Scan for the cell matching the given text and deliver its (x, y) coordinate at center. 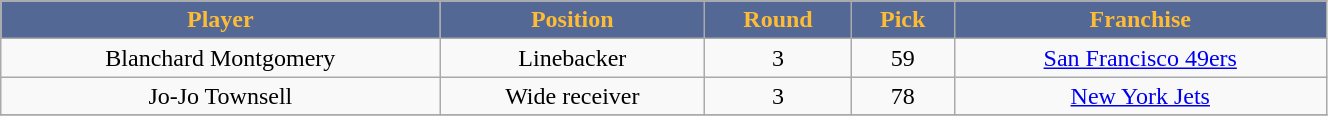
Player (220, 20)
Jo-Jo Townsell (220, 96)
78 (902, 96)
Round (778, 20)
Franchise (1140, 20)
Pick (902, 20)
Position (572, 20)
Wide receiver (572, 96)
Blanchard Montgomery (220, 58)
Linebacker (572, 58)
New York Jets (1140, 96)
59 (902, 58)
San Francisco 49ers (1140, 58)
